From the cell containing the given text, extract its center point as (x, y) coordinate. 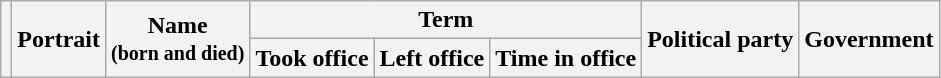
Name(born and died) (177, 39)
Political party (720, 39)
Government (869, 39)
Left office (432, 58)
Time in office (566, 58)
Portrait (59, 39)
Took office (312, 58)
Term (446, 20)
